Return (x, y) of the center of cell containing provided text 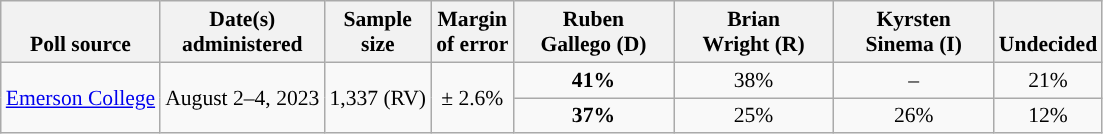
25% (754, 116)
August 2–4, 2023 (242, 98)
26% (914, 116)
± 2.6% (472, 98)
41% (593, 80)
21% (1048, 80)
37% (593, 116)
RubenGallego (D) (593, 32)
1,337 (RV) (378, 98)
38% (754, 80)
Date(s)administered (242, 32)
Poll source (80, 32)
12% (1048, 116)
Samplesize (378, 32)
KyrstenSinema (I) (914, 32)
– (914, 80)
Undecided (1048, 32)
Marginof error (472, 32)
BrianWright (R) (754, 32)
Emerson College (80, 98)
